Detect which cell encompasses the target text, then output its [x, y] center coordinate. 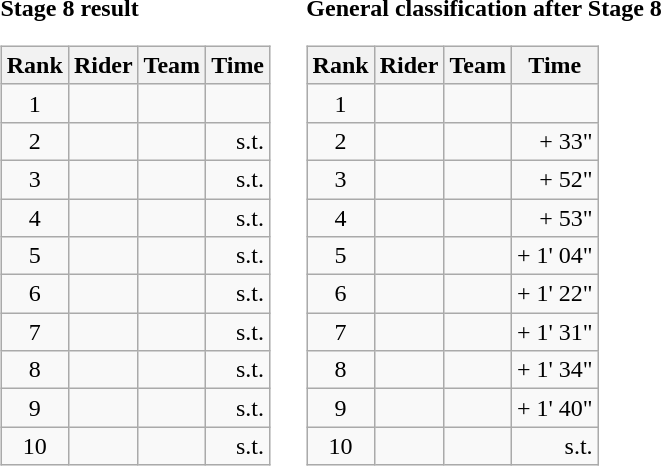
+ 33" [554, 141]
+ 1' 34" [554, 370]
+ 1' 04" [554, 256]
+ 52" [554, 179]
+ 53" [554, 217]
+ 1' 40" [554, 408]
+ 1' 31" [554, 332]
+ 1' 22" [554, 294]
